Extract the (X, Y) coordinate from the center of the cell holding the provided text.  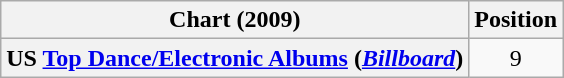
9 (516, 58)
Chart (2009) (235, 20)
Position (516, 20)
US Top Dance/Electronic Albums (Billboard) (235, 58)
